From the cell containing the given text, extract its center point as [x, y] coordinate. 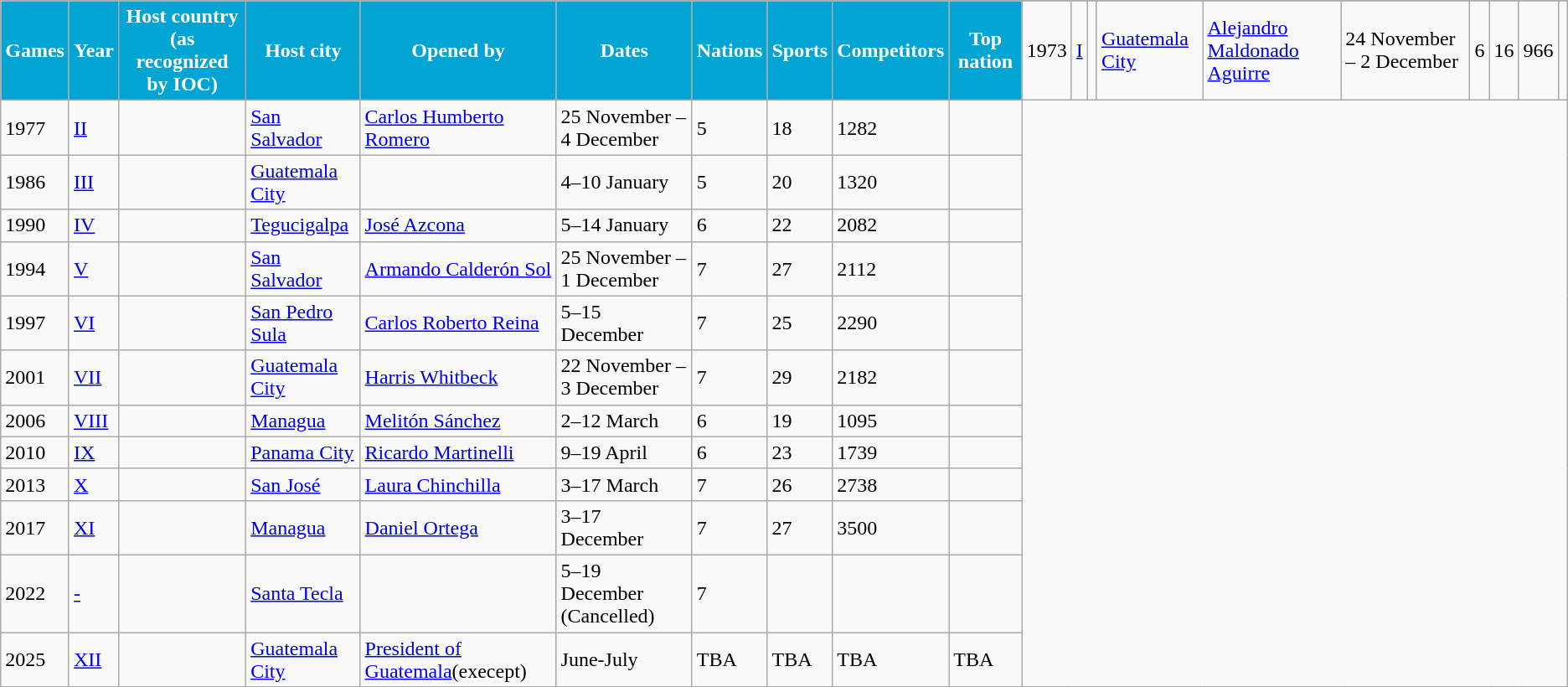
VII [94, 377]
Sports [800, 50]
2001 [35, 377]
1997 [35, 323]
Year [94, 50]
Carlos Humberto Romero [458, 127]
1282 [891, 127]
2022 [35, 593]
I [1079, 50]
Alejandro Maldonado Aguirre [1271, 50]
José Azcona [458, 225]
Tegucigalpa [303, 225]
Top nation [985, 50]
2112 [891, 268]
2082 [891, 225]
3–17 March [624, 484]
19 [800, 421]
2–12 March [624, 421]
Carlos Roberto Reina [458, 323]
IV [94, 225]
XI [94, 528]
VI [94, 323]
3500 [891, 528]
June-July [624, 659]
Host city [303, 50]
XII [94, 659]
2013 [35, 484]
Armando Calderón Sol [458, 268]
16 [1504, 50]
1986 [35, 183]
20 [800, 183]
22 [800, 225]
1739 [891, 452]
18 [800, 127]
22 November – 3 December [624, 377]
1095 [891, 421]
966 [1538, 50]
2182 [891, 377]
Dates [624, 50]
Daniel Ortega [458, 528]
25 November – 4 December [624, 127]
X [94, 484]
5–14 January [624, 225]
Nations [730, 50]
23 [800, 452]
5–15 December [624, 323]
24 November – 2 December [1406, 50]
III [94, 183]
Games [35, 50]
2025 [35, 659]
San Pedro Sula [303, 323]
San José [303, 484]
IX [94, 452]
2006 [35, 421]
Santa Tecla [303, 593]
25 [800, 323]
President of Guatemala(execept) [458, 659]
2017 [35, 528]
Harris Whitbeck [458, 377]
Panama City [303, 452]
Competitors [891, 50]
3–17 December [624, 528]
1994 [35, 268]
26 [800, 484]
Ricardo Martinelli [458, 452]
29 [800, 377]
4–10 January [624, 183]
1990 [35, 225]
25 November – 1 December [624, 268]
1973 [1047, 50]
Melitón Sánchez [458, 421]
Opened by [458, 50]
9–19 April [624, 452]
1320 [891, 183]
Laura Chinchilla [458, 484]
Host country (as recognized by IOC) [183, 50]
2010 [35, 452]
V [94, 268]
- [94, 593]
2290 [891, 323]
II [94, 127]
5–19 December (Cancelled) [624, 593]
VIII [94, 421]
2738 [891, 484]
1977 [35, 127]
